Capture the cell that displays the provided text and extract its (X, Y) central coordinate. 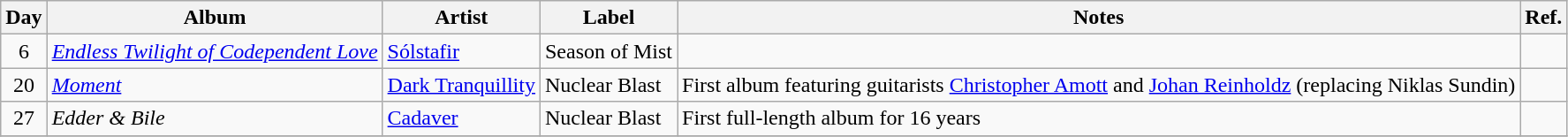
Season of Mist (608, 51)
Artist (461, 18)
Album (215, 18)
20 (24, 85)
6 (24, 51)
Edder & Bile (215, 118)
Sólstafir (461, 51)
Label (608, 18)
27 (24, 118)
Notes (1099, 18)
Cadaver (461, 118)
Moment (215, 85)
Ref. (1544, 18)
First album featuring guitarists Christopher Amott and Johan Reinholdz (replacing Niklas Sundin) (1099, 85)
Dark Tranquillity (461, 85)
First full-length album for 16 years (1099, 118)
Endless Twilight of Codependent Love (215, 51)
Day (24, 18)
